Detect which cell encompasses the target text, then output its (X, Y) center coordinate. 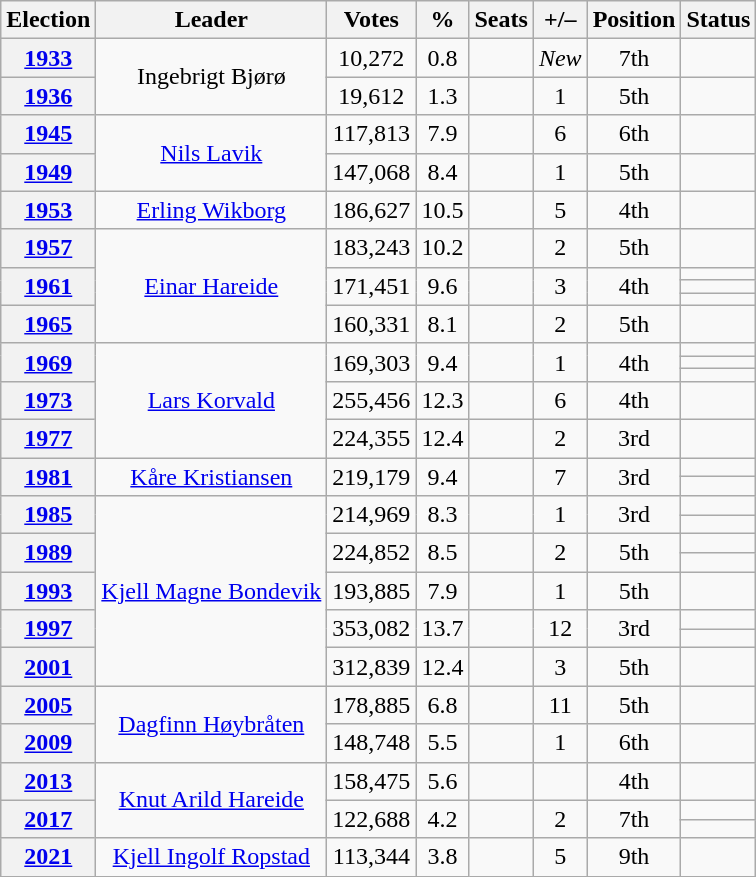
193,885 (372, 591)
1997 (48, 629)
1.3 (442, 96)
5.5 (442, 743)
178,885 (372, 705)
Einar Hareide (212, 286)
214,969 (372, 515)
Leader (212, 20)
353,082 (372, 629)
1985 (48, 515)
11 (560, 705)
10,272 (372, 58)
Knut Arild Hareide (212, 800)
122,688 (372, 819)
1949 (48, 172)
1961 (48, 286)
2021 (48, 857)
1973 (48, 400)
2009 (48, 743)
13.7 (442, 629)
8.5 (442, 553)
Lars Korvald (212, 400)
186,627 (372, 210)
Erling Wikborg (212, 210)
1953 (48, 210)
1965 (48, 324)
0.8 (442, 58)
1993 (48, 591)
12 (560, 629)
Position (634, 20)
160,331 (372, 324)
224,355 (372, 438)
New (560, 58)
Kjell Ingolf Ropstad (212, 857)
1945 (48, 134)
1933 (48, 58)
148,748 (372, 743)
171,451 (372, 286)
1969 (48, 362)
2001 (48, 667)
147,068 (372, 172)
1957 (48, 248)
1977 (48, 438)
169,303 (372, 362)
Election (48, 20)
Seats (501, 20)
183,243 (372, 248)
10.5 (442, 210)
% (442, 20)
Kjell Magne Bondevik (212, 591)
117,813 (372, 134)
6.8 (442, 705)
113,344 (372, 857)
219,179 (372, 477)
1936 (48, 96)
Ingebrigt Bjørø (212, 77)
255,456 (372, 400)
1989 (48, 553)
10.2 (442, 248)
19,612 (372, 96)
312,839 (372, 667)
3.8 (442, 857)
Dagfinn Høybråten (212, 724)
8.1 (442, 324)
1981 (48, 477)
8.3 (442, 515)
9.6 (442, 286)
Kåre Kristiansen (212, 477)
2013 (48, 781)
2005 (48, 705)
9th (634, 857)
+/– (560, 20)
2017 (48, 819)
8.4 (442, 172)
12.3 (442, 400)
Nils Lavik (212, 153)
4.2 (442, 819)
Status (718, 20)
158,475 (372, 781)
5.6 (442, 781)
7 (560, 477)
224,852 (372, 553)
Votes (372, 20)
